From the cell containing the given text, extract its center point as (x, y) coordinate. 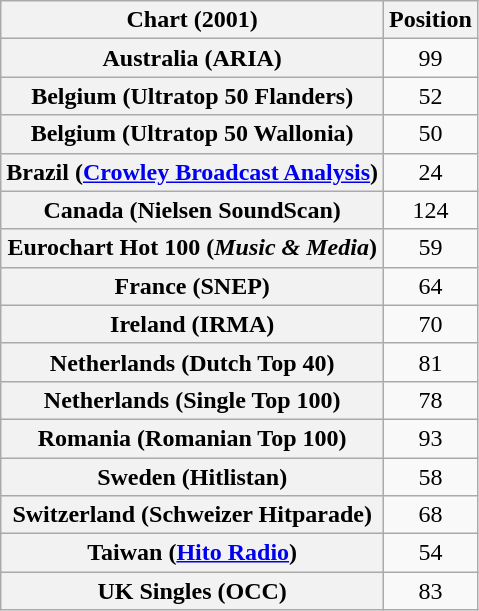
Position (431, 20)
Australia (ARIA) (192, 58)
Taiwan (Hito Radio) (192, 553)
59 (431, 248)
52 (431, 96)
58 (431, 477)
70 (431, 324)
Chart (2001) (192, 20)
Belgium (Ultratop 50 Wallonia) (192, 134)
UK Singles (OCC) (192, 591)
68 (431, 515)
Netherlands (Single Top 100) (192, 400)
50 (431, 134)
Switzerland (Schweizer Hitparade) (192, 515)
Ireland (IRMA) (192, 324)
124 (431, 210)
Netherlands (Dutch Top 40) (192, 362)
83 (431, 591)
64 (431, 286)
93 (431, 438)
Belgium (Ultratop 50 Flanders) (192, 96)
99 (431, 58)
81 (431, 362)
78 (431, 400)
Canada (Nielsen SoundScan) (192, 210)
Eurochart Hot 100 (Music & Media) (192, 248)
Brazil (Crowley Broadcast Analysis) (192, 172)
54 (431, 553)
France (SNEP) (192, 286)
Romania (Romanian Top 100) (192, 438)
Sweden (Hitlistan) (192, 477)
24 (431, 172)
